Provide the (X, Y) coordinate of the cell's center where the given text is located.  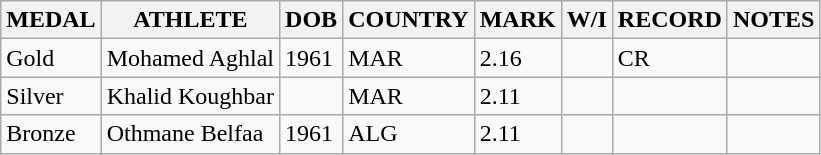
Khalid Koughbar (190, 96)
COUNTRY (409, 20)
W/I (586, 20)
ALG (409, 134)
CR (670, 58)
MARK (518, 20)
Silver (51, 96)
2.16 (518, 58)
Mohamed Aghlal (190, 58)
DOB (312, 20)
MEDAL (51, 20)
Bronze (51, 134)
ATHLETE (190, 20)
Othmane Belfaa (190, 134)
NOTES (773, 20)
RECORD (670, 20)
Gold (51, 58)
